From the cell containing the given text, extract its center point as (X, Y) coordinate. 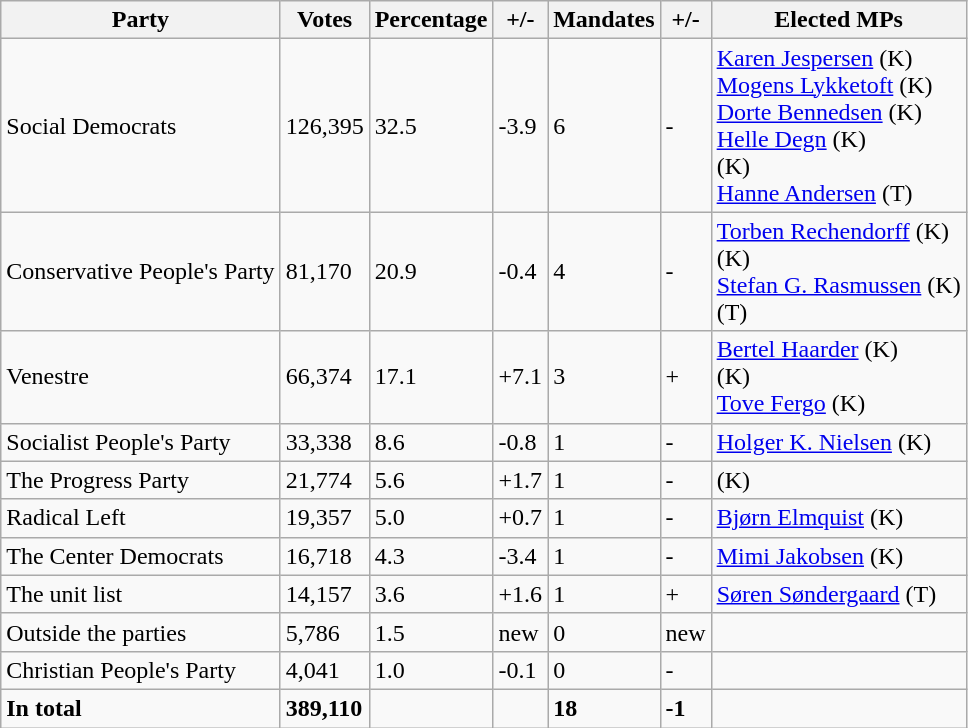
4 (604, 272)
In total (140, 708)
Bjørn Elmquist (K) (838, 518)
3.6 (431, 594)
+1.6 (520, 594)
3 (604, 377)
5.0 (431, 518)
Mandates (604, 20)
21,774 (324, 480)
126,395 (324, 126)
-0.1 (520, 670)
18 (604, 708)
-0.4 (520, 272)
20.9 (431, 272)
Radical Left (140, 518)
Mimi Jakobsen (K) (838, 556)
8.6 (431, 442)
16,718 (324, 556)
-0.8 (520, 442)
-1 (686, 708)
1.5 (431, 632)
66,374 (324, 377)
17.1 (431, 377)
389,110 (324, 708)
5.6 (431, 480)
Karen Jespersen (K)Mogens Lykketoft (K)Dorte Bennedsen (K)Helle Degn (K) (K)Hanne Andersen (T) (838, 126)
Votes (324, 20)
Social Democrats (140, 126)
4,041 (324, 670)
19,357 (324, 518)
14,157 (324, 594)
Outside the parties (140, 632)
32.5 (431, 126)
Party (140, 20)
+1.7 (520, 480)
Percentage (431, 20)
Venestre (140, 377)
Torben Rechendorff (K) (K)Stefan G. Rasmussen (K) (T) (838, 272)
The Progress Party (140, 480)
The Center Democrats (140, 556)
6 (604, 126)
+0.7 (520, 518)
+7.1 (520, 377)
1.0 (431, 670)
-3.4 (520, 556)
Elected MPs (838, 20)
33,338 (324, 442)
Holger K. Nielsen (K) (838, 442)
Conservative People's Party (140, 272)
81,170 (324, 272)
4.3 (431, 556)
Søren Søndergaard (T) (838, 594)
Socialist People's Party (140, 442)
(K) (838, 480)
5,786 (324, 632)
Christian People's Party (140, 670)
Bertel Haarder (K) (K)Tove Fergo (K) (838, 377)
-3.9 (520, 126)
The unit list (140, 594)
